Return [x, y] of the center of cell containing provided text 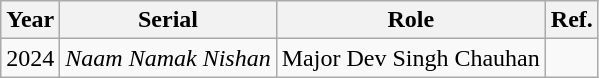
Role [410, 20]
Year [30, 20]
2024 [30, 58]
Naam Namak Nishan [168, 58]
Serial [168, 20]
Ref. [572, 20]
Major Dev Singh Chauhan [410, 58]
